Output the (x, y) coordinate of the center of the cell containing the given text.  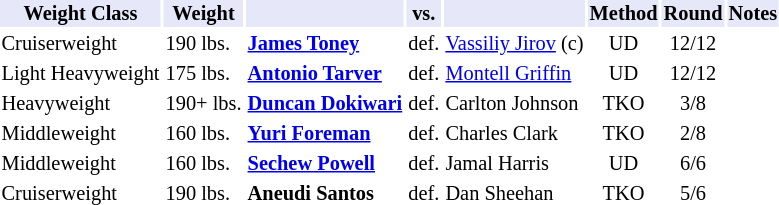
Weight (204, 14)
Light Heavyweight (80, 74)
Round (693, 14)
Carlton Johnson (514, 104)
190 lbs. (204, 44)
3/8 (693, 104)
Cruiserweight (80, 44)
190+ lbs. (204, 104)
6/6 (693, 164)
Heavyweight (80, 104)
Notes (753, 14)
Charles Clark (514, 134)
Weight Class (80, 14)
Vassiliy Jirov (c) (514, 44)
175 lbs. (204, 74)
Antonio Tarver (325, 74)
Duncan Dokiwari (325, 104)
Montell Griffin (514, 74)
Jamal Harris (514, 164)
2/8 (693, 134)
Sechew Powell (325, 164)
vs. (424, 14)
Method (624, 14)
James Toney (325, 44)
Yuri Foreman (325, 134)
